Identify which cell holds the provided text, then report its [X, Y] central coordinate. 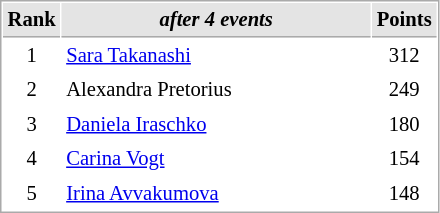
Sara Takanashi [216, 56]
2 [32, 90]
180 [404, 124]
1 [32, 56]
Rank [32, 20]
Alexandra Pretorius [216, 90]
312 [404, 56]
Carina Vogt [216, 158]
4 [32, 158]
249 [404, 90]
148 [404, 194]
Daniela Iraschko [216, 124]
3 [32, 124]
154 [404, 158]
Irina Avvakumova [216, 194]
Points [404, 20]
after 4 events [216, 20]
5 [32, 194]
